For the text-containing cell, return its midpoint in [X, Y] coordinate format. 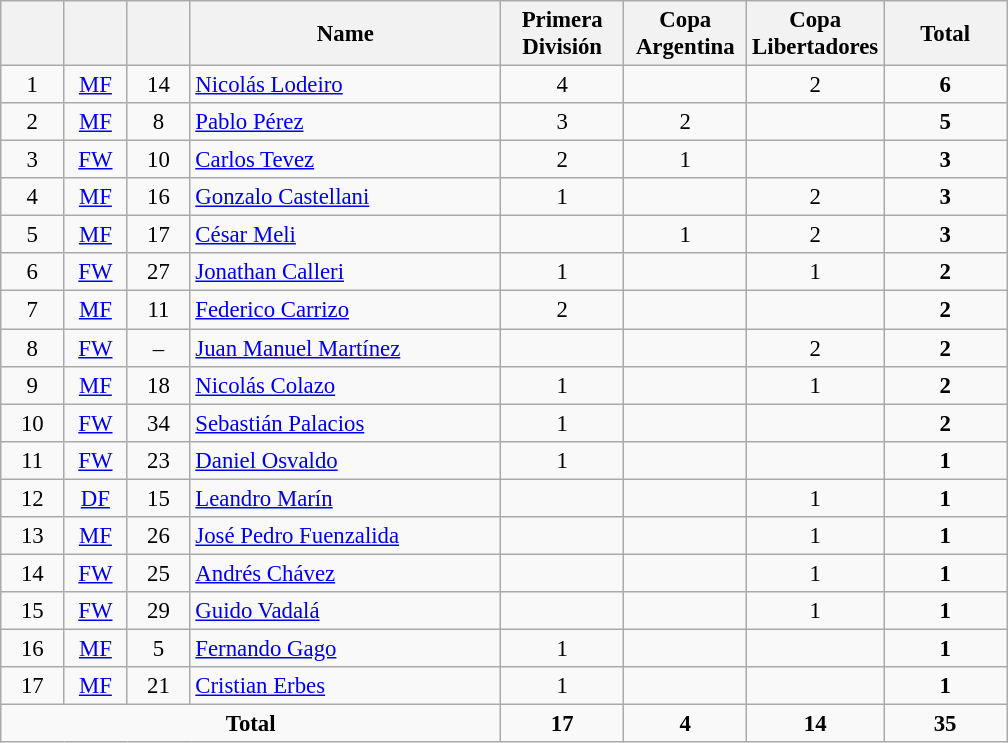
Leandro Marín [346, 498]
9 [32, 385]
29 [158, 611]
– [158, 348]
27 [158, 273]
Name [346, 34]
Carlos Tevez [346, 160]
13 [32, 536]
Daniel Osvaldo [346, 460]
Copa Libertadores [816, 34]
Primera División [562, 34]
Nicolás Lodeiro [346, 85]
Sebastián Palacios [346, 423]
Juan Manuel Martínez [346, 348]
25 [158, 573]
18 [158, 385]
35 [946, 724]
21 [158, 686]
Gonzalo Castellani [346, 197]
34 [158, 423]
26 [158, 536]
Nicolás Colazo [346, 385]
César Meli [346, 235]
DF [96, 498]
José Pedro Fuenzalida [346, 536]
Fernando Gago [346, 648]
7 [32, 310]
Guido Vadalá [346, 611]
23 [158, 460]
Copa Argentina [686, 34]
Cristian Erbes [346, 686]
Federico Carrizo [346, 310]
Pablo Pérez [346, 122]
Jonathan Calleri [346, 273]
12 [32, 498]
Andrés Chávez [346, 573]
